Determine the [X, Y] coordinate at the center of the cell enclosing the given text.  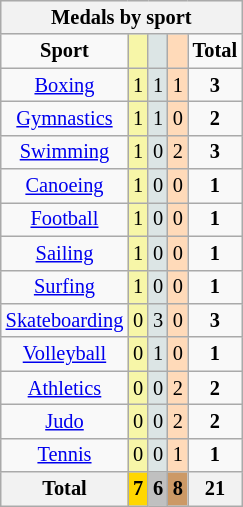
Football [64, 219]
Canoeing [64, 186]
Athletics [64, 388]
7 [138, 489]
8 [178, 489]
Tennis [64, 455]
Boxing [64, 85]
Surfing [64, 287]
Skateboarding [64, 320]
Medals by sport [122, 17]
Judo [64, 421]
Swimming [64, 152]
Sport [64, 51]
Gymnastics [64, 118]
Volleyball [64, 354]
21 [215, 489]
6 [158, 489]
Sailing [64, 253]
